Capture the cell that displays the provided text and extract its [x, y] central coordinate. 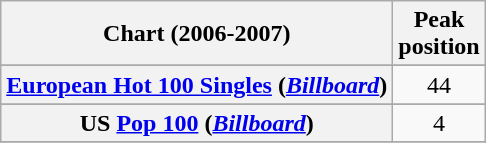
US Pop 100 (Billboard) [197, 123]
4 [439, 123]
44 [439, 85]
Chart (2006-2007) [197, 34]
Peakposition [439, 34]
European Hot 100 Singles (Billboard) [197, 85]
